Extract the (X, Y) coordinate from the center of the cell holding the provided text.  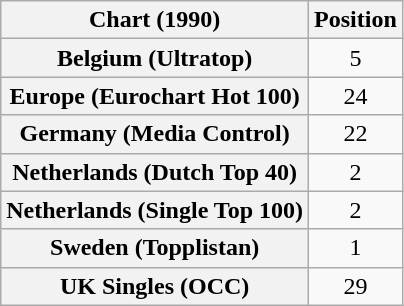
Europe (Eurochart Hot 100) (155, 96)
24 (356, 96)
29 (356, 286)
Germany (Media Control) (155, 134)
5 (356, 58)
Netherlands (Dutch Top 40) (155, 172)
Sweden (Topplistan) (155, 248)
1 (356, 248)
Netherlands (Single Top 100) (155, 210)
Chart (1990) (155, 20)
22 (356, 134)
Belgium (Ultratop) (155, 58)
Position (356, 20)
UK Singles (OCC) (155, 286)
